Locate the cell with the specified text and output its [X, Y] center coordinate. 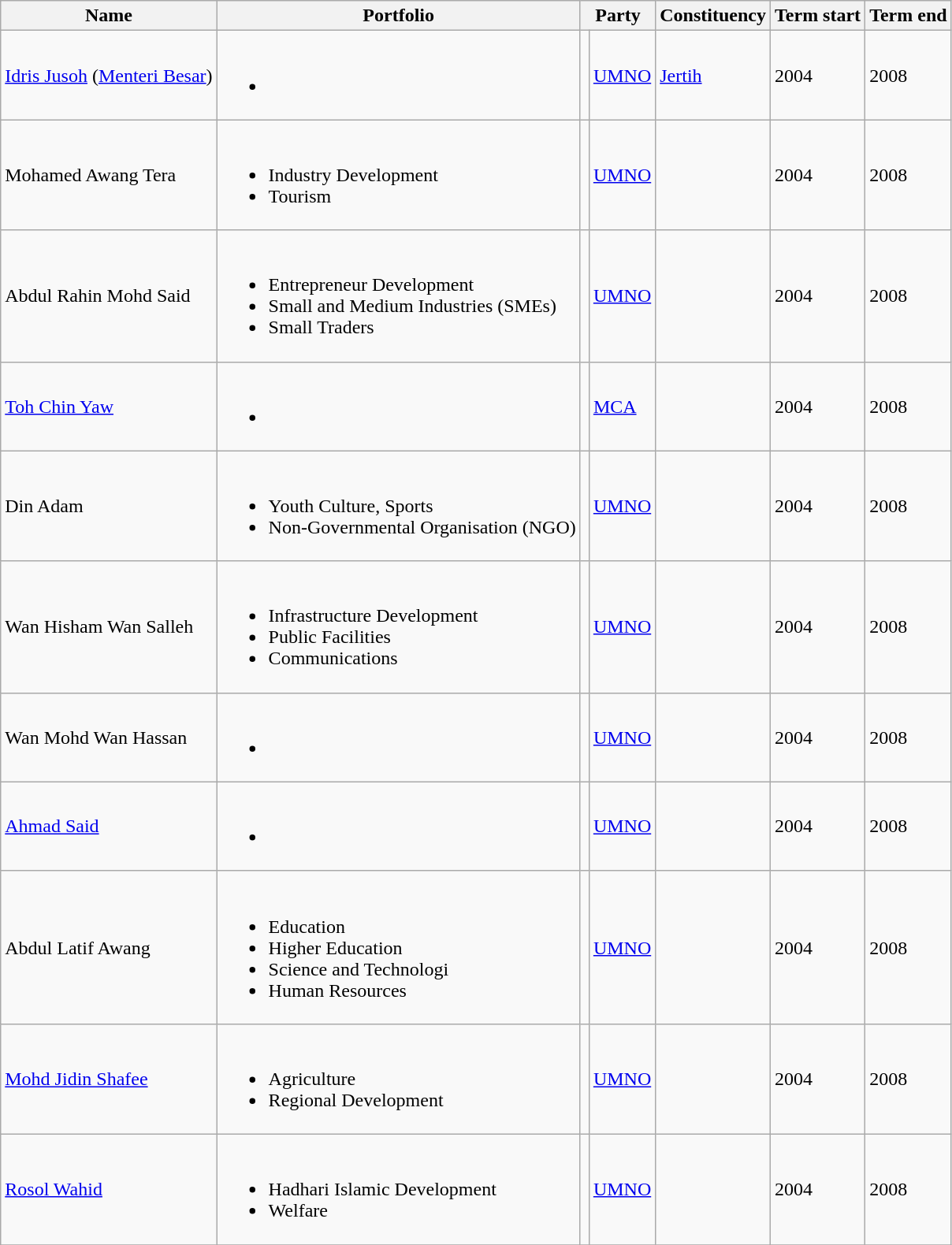
Wan Mohd Wan Hassan [109, 738]
MCA [622, 407]
Term start [817, 16]
Din Adam [109, 506]
Mohd Jidin Shafee [109, 1079]
Constituency [713, 16]
Youth Culture, SportsNon-Governmental Organisation (NGO) [399, 506]
Toh Chin Yaw [109, 407]
Industry DevelopmentTourism [399, 175]
Party [618, 16]
Entrepreneur DevelopmentSmall and Medium Industries (SMEs)Small Traders [399, 296]
Infrastructure DevelopmentPublic FacilitiesCommunications [399, 627]
Mohamed Awang Tera [109, 175]
Idris Jusoh (Menteri Besar) [109, 76]
Abdul Latif Awang [109, 947]
Rosol Wahid [109, 1189]
Term end [909, 16]
Wan Hisham Wan Salleh [109, 627]
Name [109, 16]
AgricultureRegional Development [399, 1079]
Hadhari Islamic DevelopmentWelfare [399, 1189]
Portfolio [399, 16]
EducationHigher EducationScience and TechnologiHuman Resources [399, 947]
Jertih [713, 76]
Ahmad Said [109, 826]
Abdul Rahin Mohd Said [109, 296]
